Output the [X, Y] coordinate of the center of the cell containing the given text.  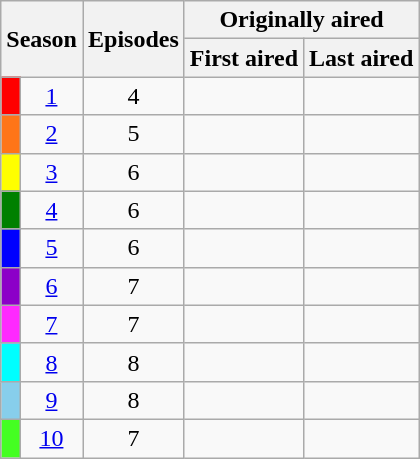
2 [51, 134]
Originally aired [302, 20]
First aired [244, 58]
Episodes [133, 39]
Season [42, 39]
3 [51, 172]
1 [51, 96]
Last aired [362, 58]
10 [51, 438]
9 [51, 400]
